For the text-containing cell, return its midpoint in [X, Y] coordinate format. 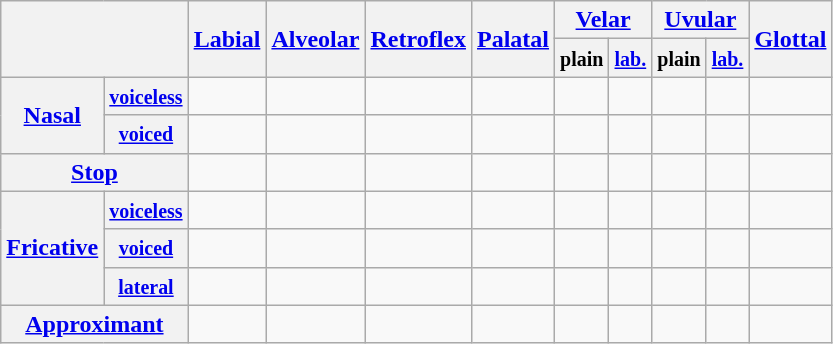
Nasal [52, 115]
Approximant [94, 324]
lateral [146, 286]
Stop [94, 172]
Velar [604, 20]
Glottal [790, 39]
Fricative [52, 248]
Alveolar [316, 39]
Retroflex [418, 39]
Labial [227, 39]
Palatal [512, 39]
Uvular [700, 20]
